Detect which cell encompasses the target text, then output its [X, Y] center coordinate. 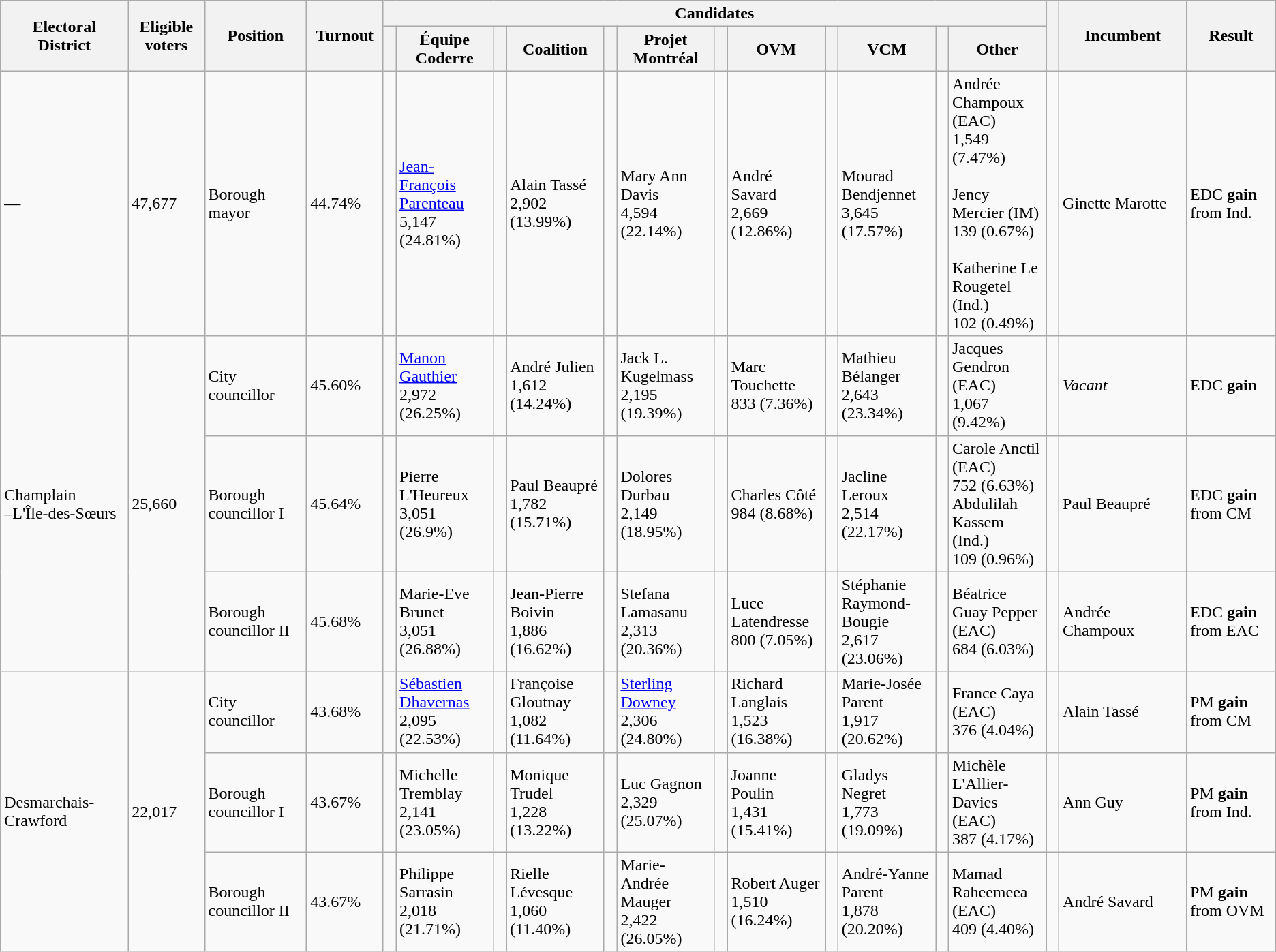
Andrée Champoux (EAC)1,549(7.47%)Jency Mercier (IM)139 (0.67%)Katherine Le Rougetel (Ind.)102 (0.49%) [997, 203]
Projet Montréal [665, 49]
PM gain from CM [1231, 711]
EDC gain [1231, 386]
Mamad Raheemeea (EAC)409 (4.40%) [997, 902]
Monique Trudel1,228 (13.22%) [555, 802]
Charles Côté984 (8.68%) [776, 504]
Jacques Gendron (EAC)1,067 (9.42%) [997, 386]
45.68% [345, 621]
Jean-Pierre Boivin1,886 (16.62%) [555, 621]
Incumbent [1123, 35]
André-Yanne Parent1,878 (20.20%) [886, 902]
Michèle L'Allier-Davies (EAC)387 (4.17%) [997, 802]
André Savard [1123, 902]
Luc Gagnon2,329 (25.07%) [665, 802]
Alain Tassé [1123, 711]
Paul Beaupré [1123, 504]
Robert Auger1,510 (16.24%) [776, 902]
Carole Anctil (EAC)752 (6.63%)Abdulilah Kassem (Ind.)109 (0.96%) [997, 504]
22,017 [166, 811]
Pierre L'Heureux3,051 (26.9%) [444, 504]
Mathieu Bélanger2,643 (23.34%) [886, 386]
Result [1231, 35]
Marc Touchette833 (7.36%) [776, 386]
Gladys Negret1,773 (19.09%) [886, 802]
— [64, 203]
45.64% [345, 504]
Stéphanie Raymond-Bougie2,617 (23.06%) [886, 621]
44.74% [345, 203]
Michelle Tremblay2,141 (23.05%) [444, 802]
Turnout [345, 35]
Candidates [714, 14]
André Savard2,669 (12.86%) [776, 203]
Luce Latendresse800 (7.05%) [776, 621]
Mourad Bendjennet3,645 (17.57%) [886, 203]
Jack L. Kugelmass2,195 (19.39%) [665, 386]
Eligible voters [166, 35]
Joanne Poulin1,431 (15.41%) [776, 802]
Other [997, 49]
Sterling Downey2,306 (24.80%) [665, 711]
Position [256, 35]
Borough mayor [256, 203]
Sébastien Dhavernas2,095 (22.53%) [444, 711]
EDC gain from CM [1231, 504]
Vacant [1123, 386]
Andrée Champoux [1123, 621]
Jean-François Parenteau5,147 (24.81%) [444, 203]
25,660 [166, 504]
OVM [776, 49]
Champlain–L'Île-des-Sœurs [64, 504]
43.68% [345, 711]
PM gain from OVM [1231, 902]
47,677 [166, 203]
Manon Gauthier2,972 (26.25%) [444, 386]
Équipe Coderre [444, 49]
Dolores Durbau2,149 (18.95%) [665, 504]
Marie-Josée Parent1,917 (20.62%) [886, 711]
Paul Beaupré1,782 (15.71%) [555, 504]
Marie-Eve Brunet3,051 (26.88%) [444, 621]
EDC gain from Ind. [1231, 203]
Electoral District [64, 35]
Ginette Marotte [1123, 203]
Françoise Gloutnay1,082 (11.64%) [555, 711]
Richard Langlais1,523 (16.38%) [776, 711]
Marie-Andrée Mauger2,422 (26.05%) [665, 902]
VCM [886, 49]
Stefana Lamasanu2,313 (20.36%) [665, 621]
45.60% [345, 386]
Rielle Lévesque1,060 (11.40%) [555, 902]
Ann Guy [1123, 802]
France Caya (EAC)376 (4.04%) [997, 711]
Alain Tassé2,902 (13.99%) [555, 203]
Mary Ann Davis4,594 (22.14%) [665, 203]
André Julien1,612 (14.24%) [555, 386]
Philippe Sarrasin2,018 (21.71%) [444, 902]
Coalition [555, 49]
PM gain from Ind. [1231, 802]
Desmarchais-Crawford [64, 811]
EDC gain from EAC [1231, 621]
Jacline Leroux2,514 (22.17%) [886, 504]
Béatrice Guay Pepper (EAC)684 (6.03%) [997, 621]
